Return [x, y] of the center of cell containing provided text 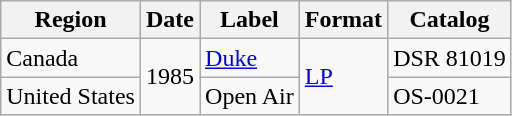
Date [170, 20]
Catalog [450, 20]
Canada [71, 58]
Region [71, 20]
Duke [250, 58]
1985 [170, 77]
United States [71, 96]
DSR 81019 [450, 58]
Label [250, 20]
LP [343, 77]
Open Air [250, 96]
OS-0021 [450, 96]
Format [343, 20]
